Scan for the cell matching the given text and deliver its [x, y] coordinate at center. 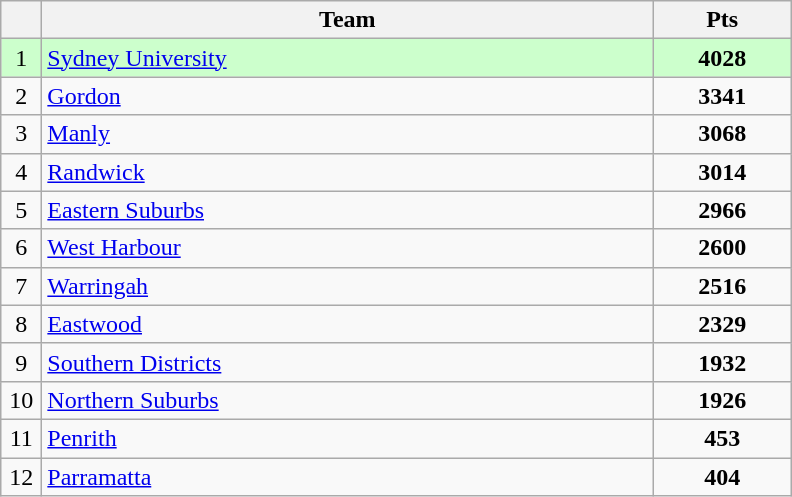
1926 [722, 400]
1 [22, 58]
Sydney University [348, 58]
Team [348, 20]
2329 [722, 324]
4 [22, 172]
9 [22, 362]
3068 [722, 134]
4028 [722, 58]
10 [22, 400]
3341 [722, 96]
Randwick [348, 172]
West Harbour [348, 248]
Warringah [348, 286]
Northern Suburbs [348, 400]
Eastwood [348, 324]
8 [22, 324]
404 [722, 477]
6 [22, 248]
7 [22, 286]
453 [722, 438]
2600 [722, 248]
Gordon [348, 96]
3 [22, 134]
1932 [722, 362]
3014 [722, 172]
Southern Districts [348, 362]
12 [22, 477]
Parramatta [348, 477]
2516 [722, 286]
Manly [348, 134]
2 [22, 96]
2966 [722, 210]
11 [22, 438]
Eastern Suburbs [348, 210]
Penrith [348, 438]
5 [22, 210]
Pts [722, 20]
